Identify which cell holds the provided text, then report its (X, Y) central coordinate. 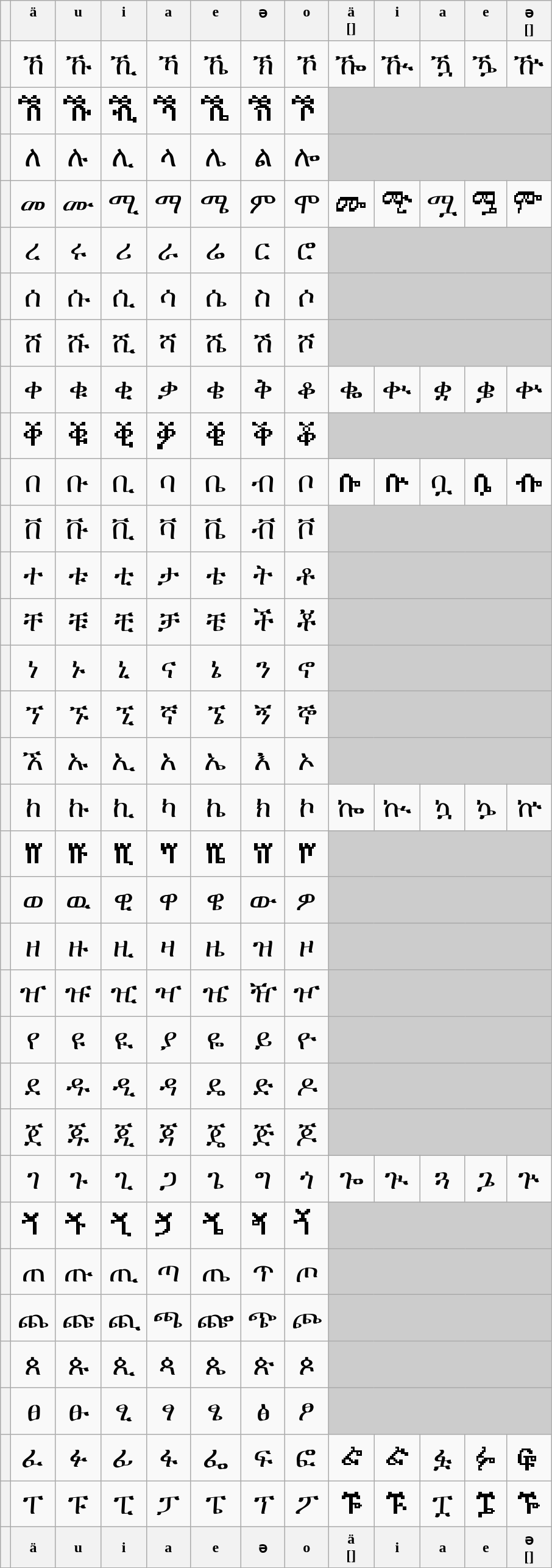
ኚ (124, 715)
ዤ (216, 993)
ኬ (216, 807)
ቫ (168, 529)
ፓ (168, 1504)
ጬ (216, 1318)
ገ (33, 1178)
ፕ (263, 1504)
ጄ (216, 1132)
ዉ (78, 900)
ሽ (263, 343)
ሎ (306, 157)
ጐ (351, 1178)
ለ (33, 157)
ሾ (306, 343)
ዊ (124, 900)
ሸ (33, 343)
ዳ (168, 1086)
ቨ (33, 529)
ጃ (168, 1132)
ና (168, 668)
ቹ (78, 621)
ⷘ (33, 1225)
ቡ (78, 482)
ጵ (263, 1364)
ⷂ (124, 436)
ሚ (124, 204)
ሞ (306, 204)
ራ (168, 250)
ሌ (216, 157)
ሙ (78, 204)
ዎ (306, 900)
ፒ (124, 1504)
የ (33, 1039)
ኩ (78, 807)
ኙ (78, 715)
ᎁ (397, 204)
ነ (33, 668)
ⷚ (124, 1225)
ስ (263, 296)
ሪ (124, 250)
ግ (263, 1178)
ፌ (216, 1457)
ጉ (78, 1178)
ሉ (78, 157)
ዜ (216, 947)
ዱ (78, 1086)
ቾ (306, 621)
ኔ (216, 668)
ⷈ (33, 853)
ሺ (124, 343)
ታ (168, 575)
ሮ (306, 250)
ዂ (397, 64)
ፐ (33, 1504)
ፅ (263, 1411)
ፉ (78, 1457)
ጎ (306, 1178)
ቍ (529, 390)
ፖ (306, 1504)
ኝ (263, 715)
ጠ (33, 1272)
ኹ (78, 64)
ቀ (33, 390)
ᎍ (397, 1504)
ᎇ (529, 482)
በ (33, 482)
ⷞ (306, 1225)
ⷄ (216, 436)
ⷆ (306, 436)
ሊ (124, 157)
ጂ (124, 1132)
ጤ (216, 1272)
ፋ (168, 1457)
ጀ (33, 1132)
ጩ (78, 1318)
ጪ (124, 1318)
ሩ (78, 250)
ፃ (168, 1411)
ዝ (263, 947)
ጮ (306, 1318)
አ (168, 761)
ጊ (124, 1178)
ሱ (78, 296)
ቁ (78, 390)
ኸ (33, 64)
ጲ (124, 1364)
ሴ (216, 296)
ᎌ (351, 1504)
ⷎ (306, 853)
ሹ (78, 343)
ኖ (306, 668)
ⷍ (263, 853)
ዴ (216, 1086)
ᎉ (397, 1457)
ኡ (78, 761)
ብ (263, 482)
ጋ (168, 1178)
ቋ (442, 390)
ⷀ (33, 436)
ኲ (397, 807)
ዩ (78, 1039)
ሳ (168, 296)
ቩ (78, 529)
ን (263, 668)
ፆ (306, 1411)
ⷉ (78, 853)
ጣ (168, 1272)
ቮ (306, 529)
ው (263, 900)
ቦ (306, 482)
ዄ (486, 64)
ኴ (486, 807)
ዀ (351, 64)
ዪ (124, 1039)
ⷊ (124, 853)
ቢ (124, 482)
እ (263, 761)
ⷛ (168, 1225)
ⷝ (263, 1225)
ⷓ (168, 110)
ቼ (216, 621)
ኵ (529, 807)
ᎃ (529, 204)
ክ (263, 807)
ጱ (78, 1364)
ላ (168, 157)
ኦ (306, 761)
ች (263, 621)
ጁ (78, 1132)
ኤ (216, 761)
ጰ (33, 1364)
ቈ (351, 390)
ዲ (124, 1086)
ፔ (216, 1504)
ዃ (442, 64)
ኾ (306, 64)
ጓ (442, 1178)
ዬ (216, 1039)
ዞ (306, 947)
ቊ (397, 390)
ኪ (124, 807)
ፀ (33, 1411)
ከ (33, 807)
ኳ (442, 807)
ᎈ (351, 1457)
ጡ (78, 1272)
ቂ (124, 390)
ኘ (33, 715)
ተ (33, 575)
ይ (263, 1039)
ጅ (263, 1132)
ር (263, 250)
ጴ (216, 1364)
ቧ (442, 482)
ⷔ (216, 110)
ⷐ (33, 110)
ᎆ (486, 482)
ፂ (124, 1411)
ድ (263, 1086)
ኢ (124, 761)
ᎀ (351, 204)
ኻ (168, 64)
ጨ (33, 1318)
ቺ (124, 621)
ጕ (529, 1178)
ዙ (78, 947)
ⷕ (263, 110)
ፍ (263, 1457)
ቄ (216, 390)
ጢ (124, 1272)
ፊ (124, 1457)
ቆ (306, 390)
ⷑ (78, 110)
ⷌ (216, 853)
ወ (33, 900)
ⷋ (168, 853)
ⷖ (306, 110)
ሜ (216, 204)
ማ (168, 204)
ዚ (124, 947)
ዦ (306, 993)
ሬ (216, 250)
ሟ (442, 204)
ካ (168, 807)
ፁ (78, 1411)
ረ (33, 250)
ጦ (306, 1272)
ⷁ (78, 436)
ቤ (216, 482)
ዅ (529, 64)
ᎊ (486, 1457)
ዥ (263, 993)
ኼ (216, 64)
መ (33, 204)
ሻ (168, 343)
ሼ (216, 343)
ጳ (168, 1364)
ⷃ (168, 436)
ኛ (168, 715)
ዠ (33, 993)
ኜ (216, 715)
ጌ (216, 1178)
ᎄ (351, 482)
ያ (168, 1039)
ኺ (124, 64)
ቴ (216, 575)
ጔ (486, 1178)
ጆ (306, 1132)
ፄ (216, 1411)
ᎋ (529, 1457)
ቻ (168, 621)
ፏ (442, 1457)
ዶ (306, 1086)
ዘ (33, 947)
ም (263, 204)
ቭ (263, 529)
ዛ (168, 947)
ቅ (263, 390)
ቶ (306, 575)
ጶ (306, 1364)
ኰ (351, 807)
ሰ (33, 296)
ጫ (168, 1318)
ኞ (306, 715)
ᎂ (486, 204)
ቱ (78, 575)
ቬ (216, 529)
ባ (168, 482)
ኒ (124, 668)
ቃ (168, 390)
ት (263, 575)
ቌ (486, 390)
ዢ (124, 993)
ዌ (216, 900)
ደ (33, 1086)
ᎅ (397, 482)
ቪ (124, 529)
ፎ (306, 1457)
ዮ (306, 1039)
ⷙ (78, 1225)
ሲ (124, 296)
ኑ (78, 668)
ⷒ (124, 110)
ፑ (78, 1504)
ሶ (306, 296)
ዡ (78, 993)
ጭ (263, 1318)
ኮ (306, 807)
ኧ (33, 761)
ጥ (263, 1272)
ል (263, 157)
ፈ (33, 1457)
ዣ (168, 993)
ቲ (124, 575)
ᎎ (486, 1504)
ቸ (33, 621)
ፗ (442, 1504)
ዋ (168, 900)
ጒ (397, 1178)
ⷜ (216, 1225)
ኽ (263, 64)
ⷅ (263, 436)
ᎏ (529, 1504)
